For the text-containing cell, return its midpoint in (X, Y) coordinate format. 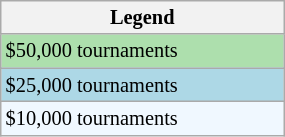
$25,000 tournaments (142, 85)
Legend (142, 17)
$50,000 tournaments (142, 51)
$10,000 tournaments (142, 118)
